Scan for the cell matching the given text and deliver its [X, Y] coordinate at center. 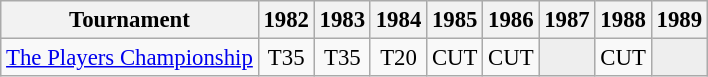
1983 [342, 20]
1988 [623, 20]
T20 [398, 58]
1986 [511, 20]
1984 [398, 20]
1982 [286, 20]
1989 [679, 20]
The Players Championship [130, 58]
1985 [455, 20]
1987 [567, 20]
Tournament [130, 20]
